Detect which cell encompasses the target text, then output its (X, Y) center coordinate. 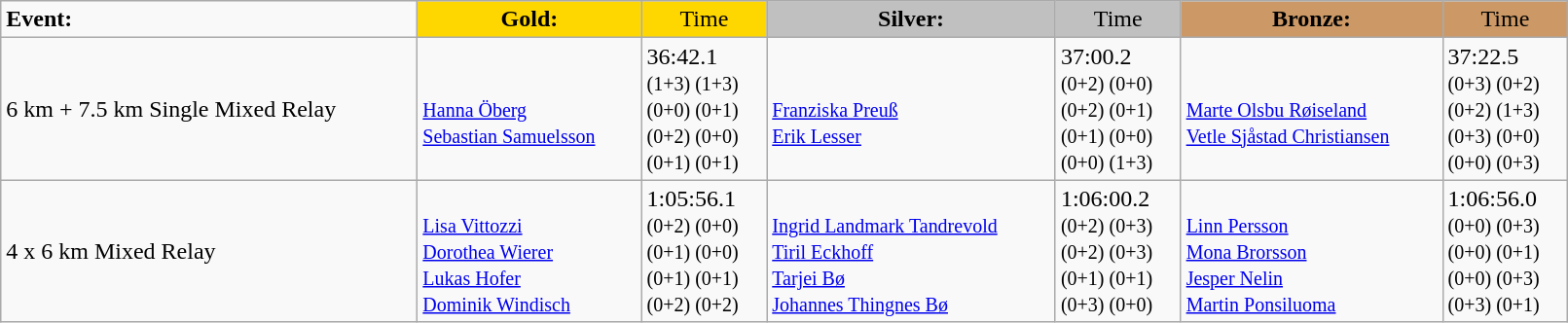
Hanna ÖbergSebastian Samuelsson (529, 109)
Linn PerssonMona BrorssonJesper NelinMartin Ponsiluoma (1312, 251)
36:42.1(1+3) (1+3)(0+0) (0+1)(0+2) (0+0)(0+1) (0+1) (705, 109)
Bronze: (1312, 19)
Gold: (529, 19)
37:00.2(0+2) (0+0)(0+2) (0+1)(0+1) (0+0)(0+0) (1+3) (1117, 109)
1:05:56.1(0+2) (0+0)(0+1) (0+0)(0+1) (0+1)(0+2) (0+2) (705, 251)
Event: (209, 19)
37:22.5(0+3) (0+2)(0+2) (1+3)(0+3) (0+0)(0+0) (0+3) (1505, 109)
1:06:00.2(0+2) (0+3)(0+2) (0+3)(0+1) (0+1)(0+3) (0+0) (1117, 251)
Lisa VittozziDorothea WiererLukas HoferDominik Windisch (529, 251)
1:06:56.0(0+0) (0+3)(0+0) (0+1)(0+0) (0+3)(0+3) (0+1) (1505, 251)
6 km + 7.5 km Single Mixed Relay (209, 109)
Franziska PreußErik Lesser (911, 109)
Silver: (911, 19)
Marte Olsbu RøiselandVetle Sjåstad Christiansen (1312, 109)
4 x 6 km Mixed Relay (209, 251)
Ingrid Landmark TandrevoldTiril EckhoffTarjei BøJohannes Thingnes Bø (911, 251)
